From the cell containing the given text, extract its center point as [X, Y] coordinate. 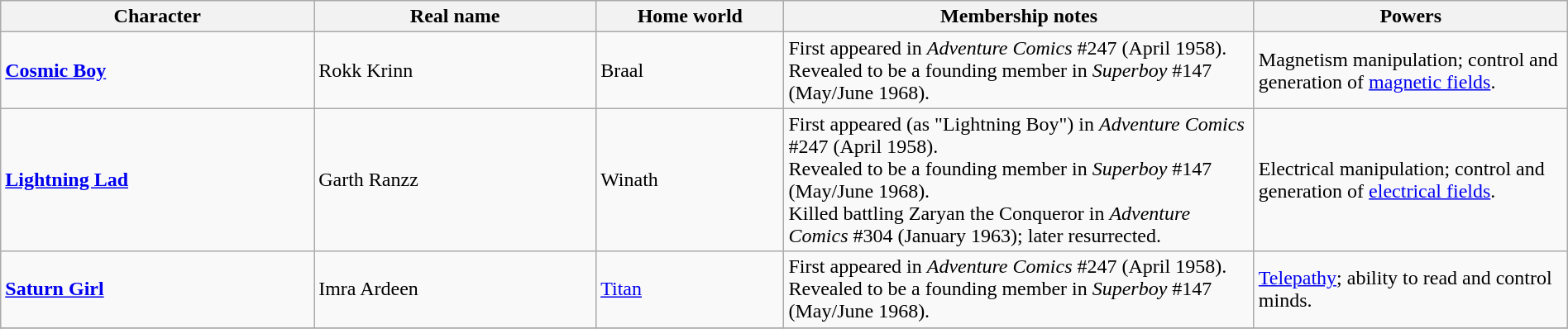
Rokk Krinn [455, 70]
Titan [690, 289]
Braal [690, 70]
Home world [690, 17]
Electrical manipulation; control and generation of electrical fields. [1411, 180]
Membership notes [1019, 17]
Character [157, 17]
Cosmic Boy [157, 70]
Telepathy; ability to read and control minds. [1411, 289]
Real name [455, 17]
Lightning Lad [157, 180]
Garth Ranzz [455, 180]
Magnetism manipulation; control and generation of magnetic fields. [1411, 70]
Saturn Girl [157, 289]
Imra Ardeen [455, 289]
Winath [690, 180]
Powers [1411, 17]
